Identify which cell holds the provided text, then report its [x, y] central coordinate. 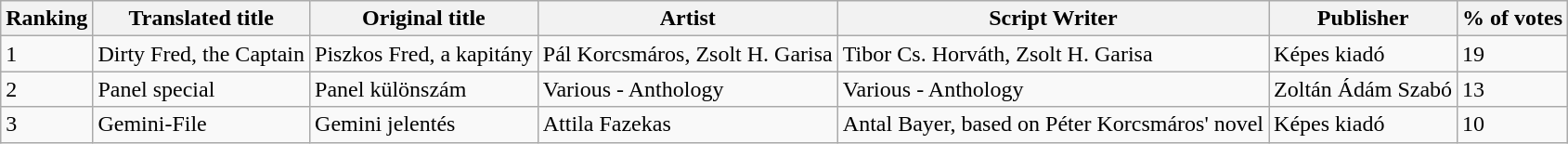
13 [1513, 89]
Publisher [1363, 19]
Translated title [201, 19]
Script Writer [1053, 19]
Ranking [46, 19]
Artist [687, 19]
Panel különszám [424, 89]
1 [46, 54]
Piszkos Fred, a kapitány [424, 54]
19 [1513, 54]
Gemini-File [201, 124]
10 [1513, 124]
Antal Bayer, based on Péter Korcsmáros' novel [1053, 124]
Zoltán Ádám Szabó [1363, 89]
Tibor Cs. Horváth, Zsolt H. Garisa [1053, 54]
Dirty Fred, the Captain [201, 54]
Original title [424, 19]
Pál Korcsmáros, Zsolt H. Garisa [687, 54]
3 [46, 124]
Gemini jelentés [424, 124]
Attila Fazekas [687, 124]
2 [46, 89]
% of votes [1513, 19]
Panel special [201, 89]
